Scan for the cell matching the given text and deliver its [x, y] coordinate at center. 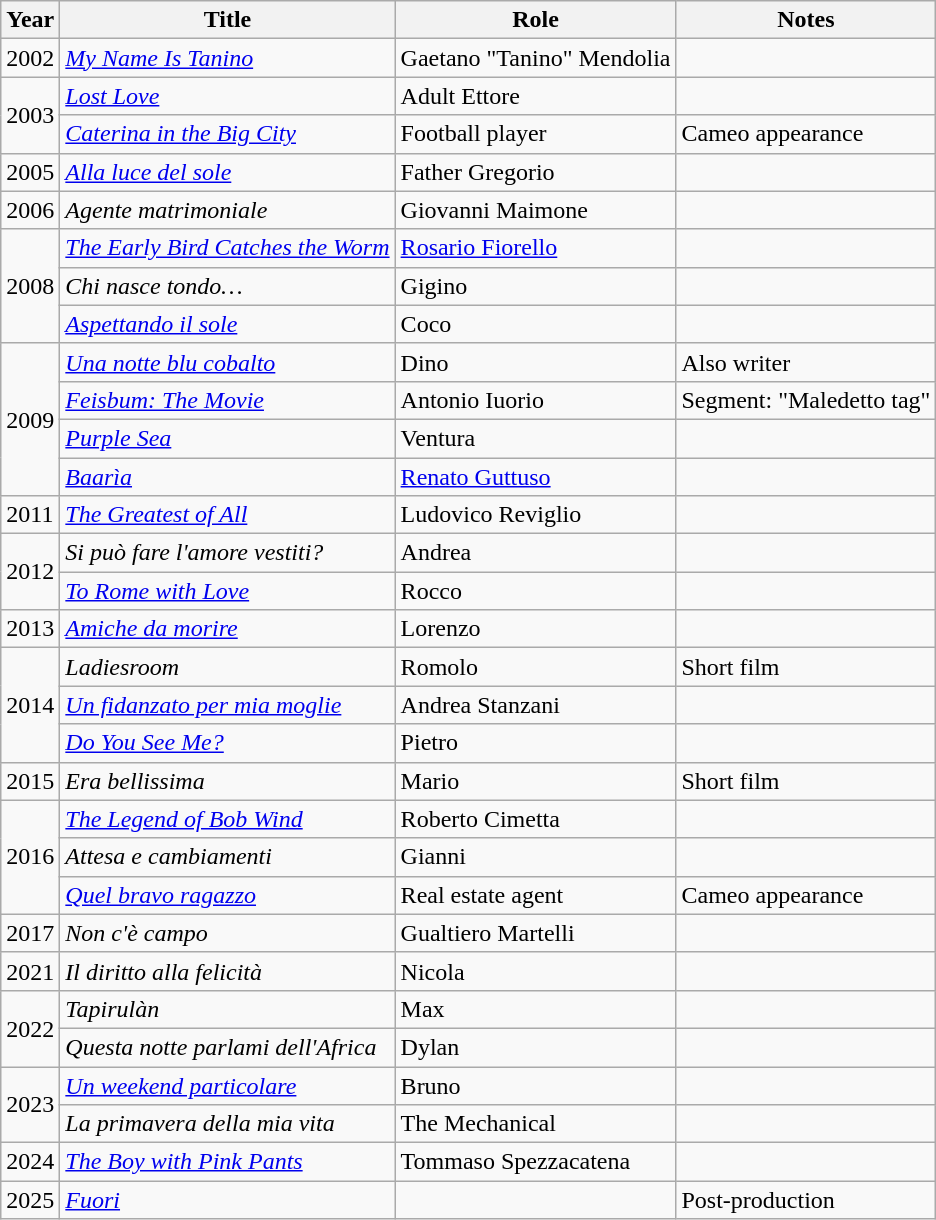
Ventura [536, 438]
Quel bravo ragazzo [228, 895]
Gianni [536, 857]
Agente matrimoniale [228, 210]
The Mechanical [536, 1124]
Un fidanzato per mia moglie [228, 705]
Bruno [536, 1085]
Gaetano "Tanino" Mendolia [536, 58]
Gualtiero Martelli [536, 933]
2017 [30, 933]
To Rome with Love [228, 591]
Notes [806, 20]
2008 [30, 286]
Pietro [536, 743]
Si può fare l'amore vestiti? [228, 553]
2005 [30, 172]
Also writer [806, 362]
The Early Bird Catches the Worm [228, 248]
Real estate agent [536, 895]
Romolo [536, 667]
2025 [30, 1200]
Caterina in the Big City [228, 134]
Mario [536, 781]
Amiche da morire [228, 629]
Football player [536, 134]
Title [228, 20]
Lorenzo [536, 629]
Aspettando il sole [228, 324]
Adult Ettore [536, 96]
Dino [536, 362]
Post-production [806, 1200]
Era bellissima [228, 781]
Un weekend particolare [228, 1085]
Andrea [536, 553]
The Greatest of All [228, 515]
Fuori [228, 1200]
Chi nasce tondo… [228, 286]
2015 [30, 781]
Rosario Fiorello [536, 248]
2009 [30, 419]
Segment: "Maledetto tag" [806, 400]
Do You See Me? [228, 743]
Nicola [536, 971]
Attesa e cambiamenti [228, 857]
Ludovico Reviglio [536, 515]
2014 [30, 705]
2024 [30, 1162]
Una notte blu cobalto [228, 362]
Rocco [536, 591]
The Boy with Pink Pants [228, 1162]
2012 [30, 572]
Andrea Stanzani [536, 705]
Purple Sea [228, 438]
Alla luce del sole [228, 172]
My Name Is Tanino [228, 58]
Year [30, 20]
Non c'è campo [228, 933]
Tapirulàn [228, 1009]
Max [536, 1009]
Lost Love [228, 96]
Coco [536, 324]
Dylan [536, 1047]
La primavera della mia vita [228, 1124]
The Legend of Bob Wind [228, 819]
Roberto Cimetta [536, 819]
Role [536, 20]
Gigino [536, 286]
2013 [30, 629]
2023 [30, 1104]
Baarìa [228, 477]
2016 [30, 857]
Renato Guttuso [536, 477]
Questa notte parlami dell'Africa [228, 1047]
Antonio Iuorio [536, 400]
Father Gregorio [536, 172]
Giovanni Maimone [536, 210]
Il diritto alla felicità [228, 971]
Feisbum: The Movie [228, 400]
Tommaso Spezzacatena [536, 1162]
2022 [30, 1028]
2003 [30, 115]
2021 [30, 971]
2006 [30, 210]
Ladiesroom [228, 667]
2011 [30, 515]
2002 [30, 58]
